Locate the cell with the specified text and output its (X, Y) center coordinate. 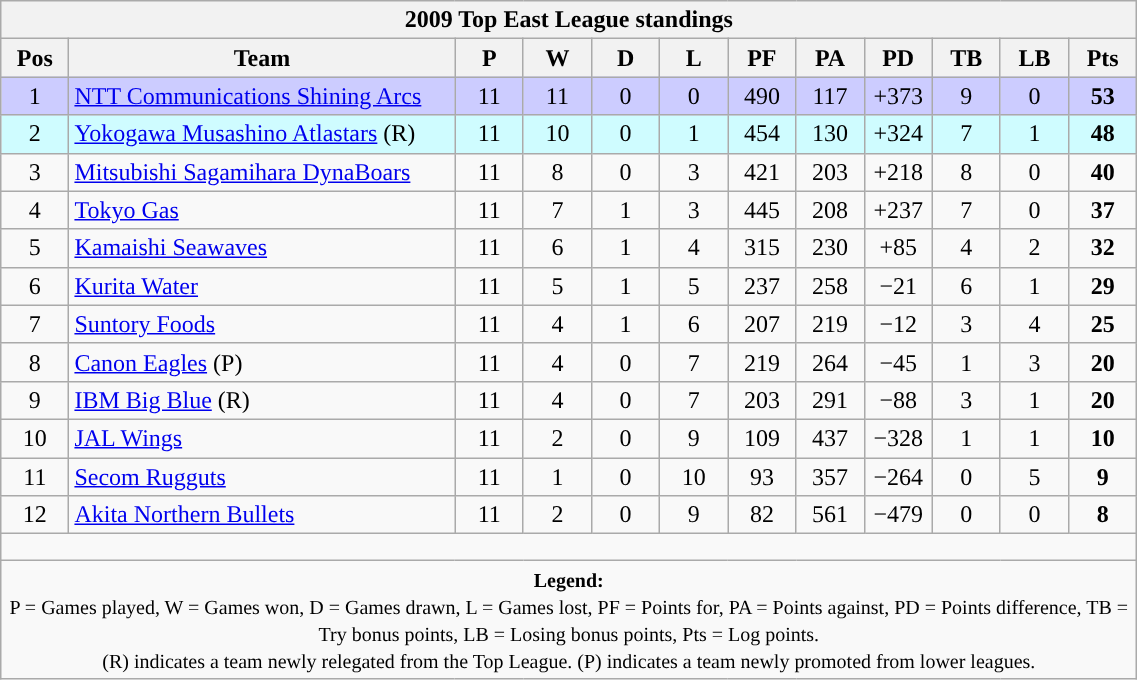
29 (1103, 286)
130 (830, 134)
445 (762, 210)
12 (35, 515)
109 (762, 438)
Secom Rugguts (262, 477)
NTT Communications Shining Arcs (262, 96)
490 (762, 96)
+237 (898, 210)
315 (762, 248)
Akita Northern Bullets (262, 515)
421 (762, 172)
−328 (898, 438)
207 (762, 324)
D (625, 58)
LB (1034, 58)
−45 (898, 362)
561 (830, 515)
PD (898, 58)
JAL Wings (262, 438)
L (694, 58)
Kurita Water (262, 286)
53 (1103, 96)
−21 (898, 286)
Suntory Foods (262, 324)
82 (762, 515)
−479 (898, 515)
258 (830, 286)
P (489, 58)
117 (830, 96)
Canon Eagles (P) (262, 362)
Tokyo Gas (262, 210)
−264 (898, 477)
Kamaishi Seawaves (262, 248)
2009 Top East League standings (569, 20)
37 (1103, 210)
Team (262, 58)
291 (830, 400)
TB (966, 58)
32 (1103, 248)
+85 (898, 248)
+373 (898, 96)
454 (762, 134)
IBM Big Blue (R) (262, 400)
237 (762, 286)
Pts (1103, 58)
264 (830, 362)
208 (830, 210)
−12 (898, 324)
230 (830, 248)
+218 (898, 172)
48 (1103, 134)
93 (762, 477)
W (557, 58)
Yokogawa Musashino Atlastars (R) (262, 134)
+324 (898, 134)
PF (762, 58)
PA (830, 58)
357 (830, 477)
Pos (35, 58)
437 (830, 438)
25 (1103, 324)
−88 (898, 400)
40 (1103, 172)
Mitsubishi Sagamihara DynaBoars (262, 172)
